Search for the cell housing the specified text and yield its [x, y] center coordinate. 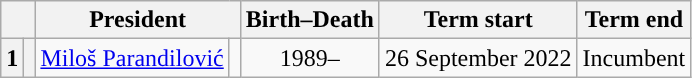
Miloš Parandilović [132, 58]
1989– [310, 58]
President [138, 20]
Term end [634, 20]
Term start [478, 20]
26 September 2022 [478, 58]
Birth–Death [310, 20]
1 [12, 58]
Incumbent [634, 58]
